Return (X, Y) of the center of cell containing provided text 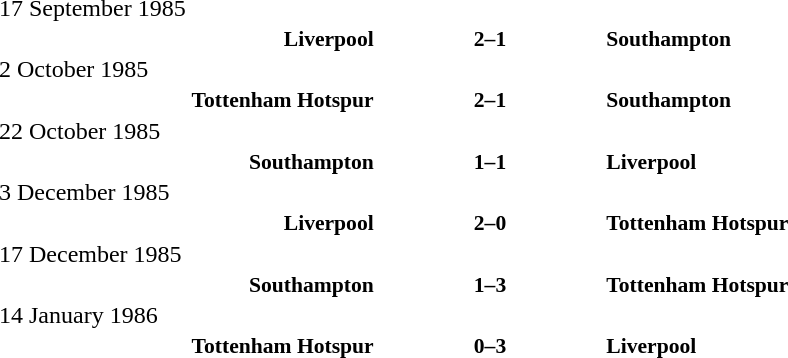
1–3 (490, 284)
1–1 (490, 162)
2–0 (490, 223)
